Pinpoint the cell where the given text exists, returning its [x, y] midpoint coordinate. 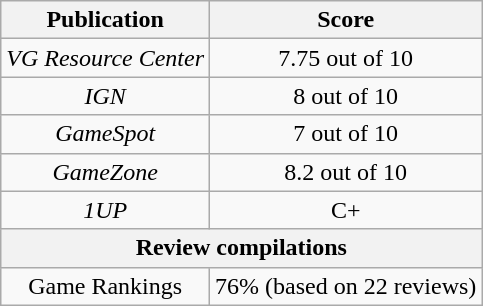
VG Resource Center [106, 58]
IGN [106, 96]
Publication [106, 20]
8 out of 10 [346, 96]
GameZone [106, 172]
C+ [346, 210]
1UP [106, 210]
76% (based on 22 reviews) [346, 286]
GameSpot [106, 134]
7 out of 10 [346, 134]
Game Rankings [106, 286]
Review compilations [242, 248]
7.75 out of 10 [346, 58]
Score [346, 20]
8.2 out of 10 [346, 172]
